Detect which cell encompasses the target text, then output its (x, y) center coordinate. 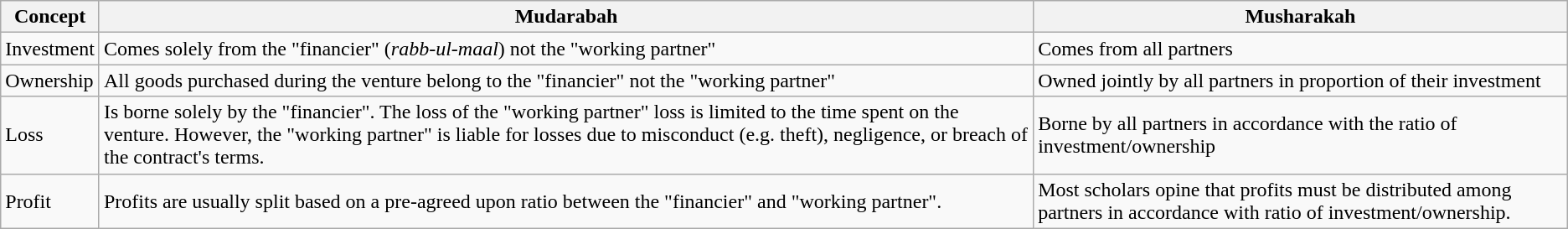
Mudarabah (566, 17)
Investment (50, 49)
Comes from all partners (1301, 49)
Concept (50, 17)
Owned jointly by all partners in proportion of their investment (1301, 81)
Ownership (50, 81)
Musharakah (1301, 17)
Most scholars opine that profits must be distributed among partners in accordance with ratio of investment/ownership. (1301, 201)
Profits are usually split based on a pre-agreed upon ratio between the "financier" and "working partner". (566, 201)
Comes solely from the "financier" (rabb-ul-maal) not the "working partner" (566, 49)
Loss (50, 135)
All goods purchased during the venture belong to the "financier" not the "working partner" (566, 81)
Profit (50, 201)
Borne by all partners in accordance with the ratio of investment/ownership (1301, 135)
